Extract the [x, y] coordinate from the center of the cell holding the provided text.  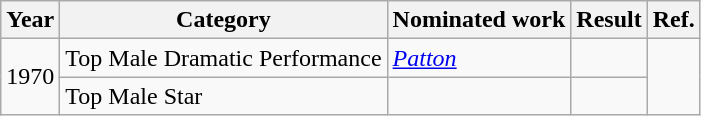
Patton [479, 58]
1970 [30, 77]
Ref. [674, 20]
Top Male Star [224, 96]
Nominated work [479, 20]
Result [609, 20]
Year [30, 20]
Top Male Dramatic Performance [224, 58]
Category [224, 20]
